Return [X, Y] of the center of cell containing provided text 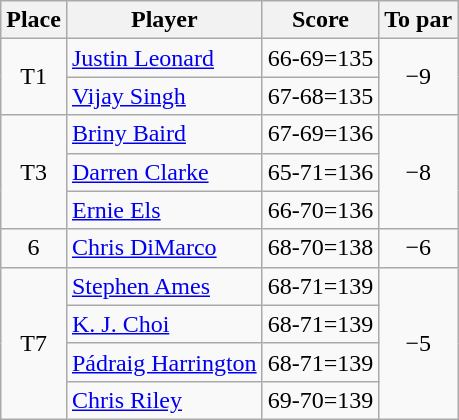
Chris DiMarco [164, 248]
66-70=136 [320, 210]
66-69=135 [320, 58]
67-68=135 [320, 96]
Place [34, 20]
Vijay Singh [164, 96]
K. J. Choi [164, 324]
Chris Riley [164, 400]
Pádraig Harrington [164, 362]
6 [34, 248]
−8 [418, 172]
T7 [34, 343]
Score [320, 20]
68-70=138 [320, 248]
−6 [418, 248]
Ernie Els [164, 210]
Stephen Ames [164, 286]
69-70=139 [320, 400]
65-71=136 [320, 172]
Darren Clarke [164, 172]
−5 [418, 343]
−9 [418, 77]
67-69=136 [320, 134]
To par [418, 20]
Player [164, 20]
T1 [34, 77]
Briny Baird [164, 134]
T3 [34, 172]
Justin Leonard [164, 58]
